Pinpoint the cell where the given text exists, returning its [x, y] midpoint coordinate. 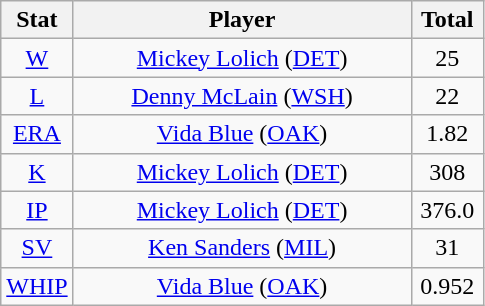
25 [447, 58]
WHIP [37, 286]
Stat [37, 20]
W [37, 58]
Denny McLain (WSH) [242, 96]
1.82 [447, 134]
Player [242, 20]
K [37, 172]
L [37, 96]
22 [447, 96]
308 [447, 172]
ERA [37, 134]
IP [37, 210]
376.0 [447, 210]
31 [447, 248]
0.952 [447, 286]
SV [37, 248]
Total [447, 20]
Ken Sanders (MIL) [242, 248]
